Output the [x, y] coordinate of the center of the cell containing the given text.  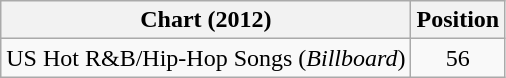
Chart (2012) [206, 20]
Position [458, 20]
US Hot R&B/Hip-Hop Songs (Billboard) [206, 58]
56 [458, 58]
